Return [X, Y] of the center of cell containing provided text 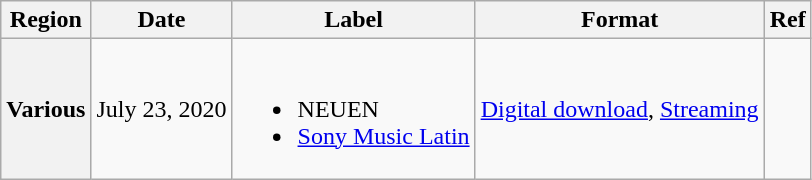
Date [162, 20]
Digital download, Streaming [620, 109]
Format [620, 20]
Ref [788, 20]
Various [46, 109]
July 23, 2020 [162, 109]
NEUENSony Music Latin [354, 109]
Region [46, 20]
Label [354, 20]
